Return [X, Y] of the center of cell containing provided text 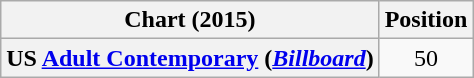
50 [426, 58]
Position [426, 20]
US Adult Contemporary (Billboard) [190, 58]
Chart (2015) [190, 20]
